Return (X, Y) of the center of cell containing provided text 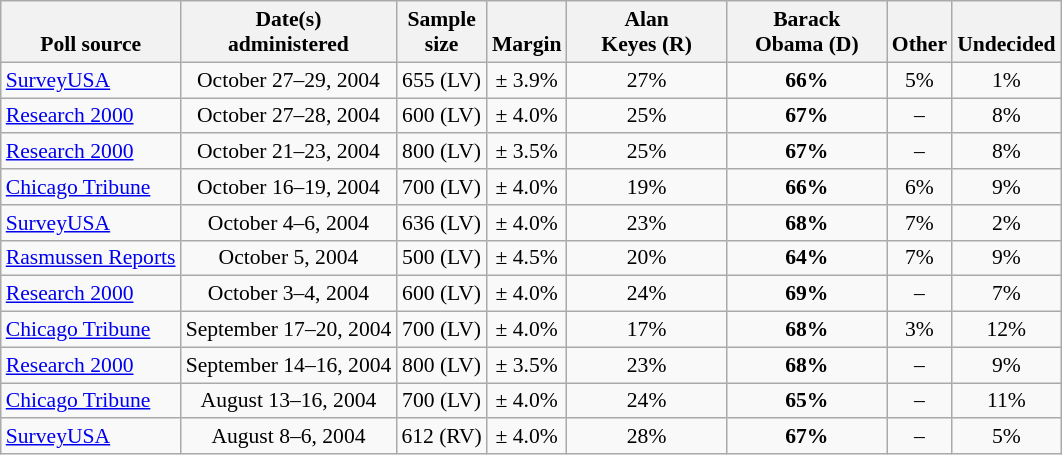
69% (807, 294)
August 13–16, 2004 (289, 401)
Rasmussen Reports (91, 258)
2% (1006, 223)
20% (647, 258)
Margin (527, 32)
655 (LV) (442, 80)
19% (647, 187)
636 (LV) (442, 223)
Date(s)administered (289, 32)
17% (647, 330)
612 (RV) (442, 437)
± 3.9% (527, 80)
Undecided (1006, 32)
± 4.5% (527, 258)
28% (647, 437)
October 27–28, 2004 (289, 116)
1% (1006, 80)
64% (807, 258)
October 16–19, 2004 (289, 187)
AlanKeyes (R) (647, 32)
11% (1006, 401)
6% (920, 187)
October 27–29, 2004 (289, 80)
12% (1006, 330)
October 5, 2004 (289, 258)
September 14–16, 2004 (289, 365)
3% (920, 330)
October 21–23, 2004 (289, 152)
September 17–20, 2004 (289, 330)
October 4–6, 2004 (289, 223)
Other (920, 32)
August 8–6, 2004 (289, 437)
500 (LV) (442, 258)
Poll source (91, 32)
October 3–4, 2004 (289, 294)
27% (647, 80)
65% (807, 401)
Samplesize (442, 32)
BarackObama (D) (807, 32)
